Locate the cell with the specified text and output its (x, y) center coordinate. 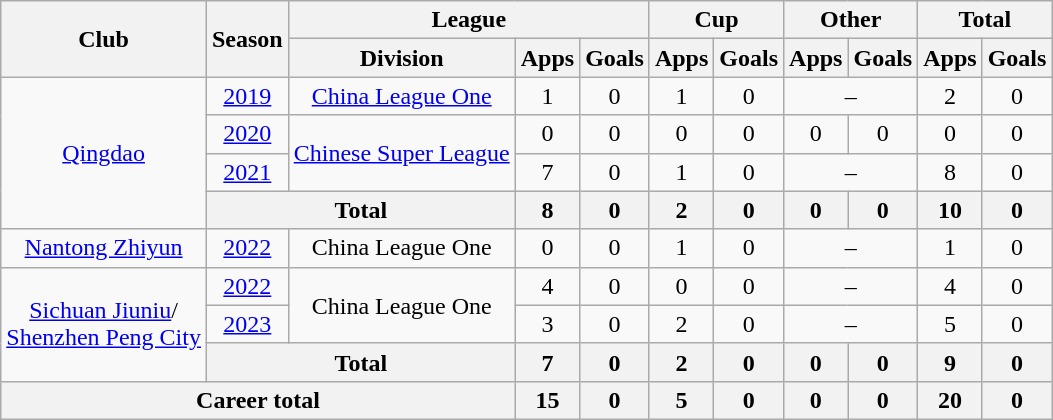
9 (950, 362)
League (468, 20)
10 (950, 210)
Cup (716, 20)
2020 (247, 134)
Other (851, 20)
Division (402, 58)
Qingdao (104, 153)
Sichuan Jiuniu/Shenzhen Peng City (104, 324)
3 (547, 324)
Nantong Zhiyun (104, 248)
15 (547, 400)
Season (247, 39)
2023 (247, 324)
Club (104, 39)
20 (950, 400)
Chinese Super League (402, 153)
2021 (247, 172)
2019 (247, 96)
Career total (258, 400)
